Pinpoint the cell where the given text exists, returning its [x, y] midpoint coordinate. 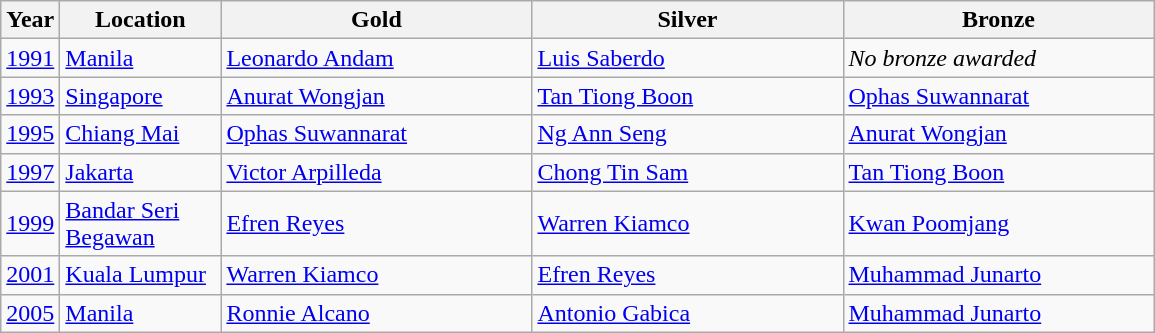
Victor Arpilleda [376, 172]
1995 [30, 134]
Leonardo Andam [376, 58]
Kuala Lumpur [140, 275]
Bandar Seri Begawan [140, 224]
Silver [688, 20]
Location [140, 20]
Chong Tin Sam [688, 172]
1997 [30, 172]
No bronze awarded [998, 58]
Ronnie Alcano [376, 313]
1999 [30, 224]
Luis Saberdo [688, 58]
Singapore [140, 96]
Jakarta [140, 172]
2001 [30, 275]
1991 [30, 58]
Year [30, 20]
Ng Ann Seng [688, 134]
Gold [376, 20]
Bronze [998, 20]
Chiang Mai [140, 134]
Antonio Gabica [688, 313]
2005 [30, 313]
Kwan Poomjang [998, 224]
1993 [30, 96]
